Scan for the cell matching the given text and deliver its [X, Y] coordinate at center. 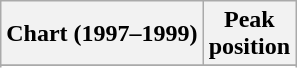
Peakposition [249, 34]
Chart (1997–1999) [102, 34]
